Scan for the cell matching the given text and deliver its [X, Y] coordinate at center. 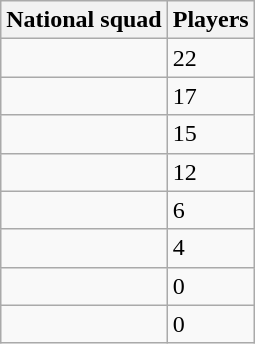
National squad [84, 20]
17 [210, 96]
22 [210, 58]
Players [210, 20]
12 [210, 172]
4 [210, 248]
6 [210, 210]
15 [210, 134]
